Extract the (X, Y) coordinate from the center of the cell holding the provided text.  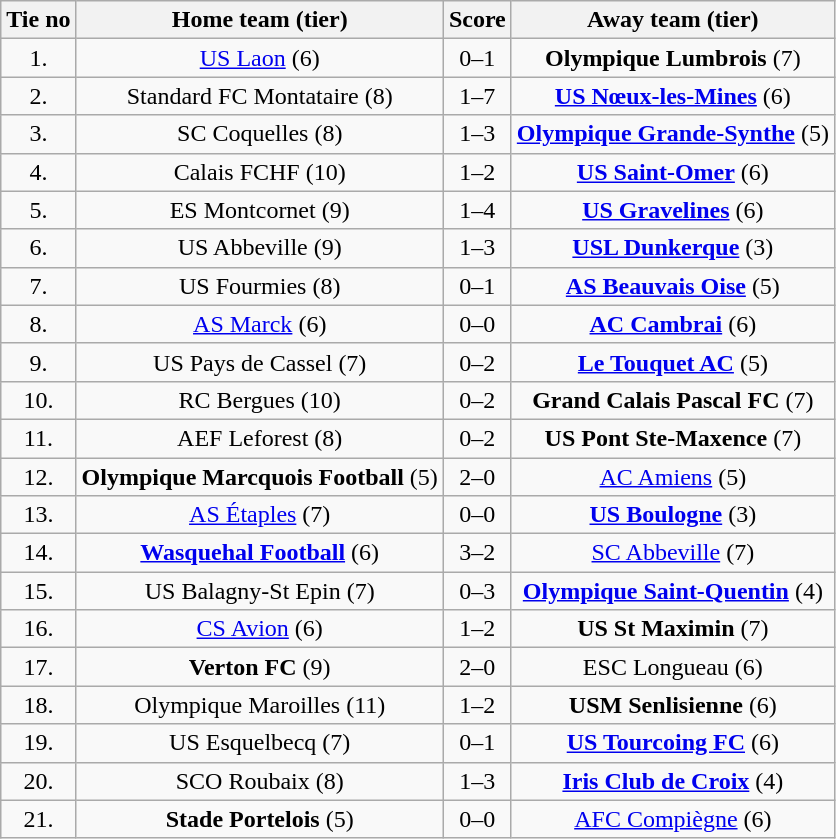
Olympique Lumbrois (7) (672, 58)
SCO Roubaix (8) (260, 781)
AC Cambrai (6) (672, 324)
4. (38, 172)
Olympique Maroilles (11) (260, 705)
SC Coquelles (8) (260, 134)
15. (38, 591)
US Fourmies (8) (260, 286)
US Pays de Cassel (7) (260, 362)
Olympique Marcquois Football (5) (260, 477)
US Esquelbecq (7) (260, 743)
3–2 (477, 553)
Grand Calais Pascal FC (7) (672, 400)
Home team (tier) (260, 20)
USM Senlisienne (6) (672, 705)
US Laon (6) (260, 58)
ESC Longueau (6) (672, 667)
AS Étaples (7) (260, 515)
6. (38, 248)
19. (38, 743)
11. (38, 438)
17. (38, 667)
US St Maximin (7) (672, 629)
21. (38, 819)
Calais FCHF (10) (260, 172)
20. (38, 781)
Wasquehal Football (6) (260, 553)
Away team (tier) (672, 20)
US Nœux-les-Mines (6) (672, 96)
Stade Portelois (5) (260, 819)
10. (38, 400)
USL Dunkerque (3) (672, 248)
Iris Club de Croix (4) (672, 781)
Tie no (38, 20)
1–4 (477, 210)
US Gravelines (6) (672, 210)
CS Avion (6) (260, 629)
16. (38, 629)
AFC Compiègne (6) (672, 819)
Standard FC Montataire (8) (260, 96)
Olympique Saint-Quentin (4) (672, 591)
SC Abbeville (7) (672, 553)
US Boulogne (3) (672, 515)
8. (38, 324)
US Balagny-St Epin (7) (260, 591)
12. (38, 477)
0–3 (477, 591)
14. (38, 553)
18. (38, 705)
US Saint-Omer (6) (672, 172)
AS Beauvais Oise (5) (672, 286)
Score (477, 20)
RC Bergues (10) (260, 400)
Olympique Grande-Synthe (5) (672, 134)
9. (38, 362)
US Pont Ste-Maxence (7) (672, 438)
ES Montcornet (9) (260, 210)
AC Amiens (5) (672, 477)
5. (38, 210)
US Abbeville (9) (260, 248)
Verton FC (9) (260, 667)
7. (38, 286)
AEF Leforest (8) (260, 438)
1–7 (477, 96)
US Tourcoing FC (6) (672, 743)
2. (38, 96)
Le Touquet AC (5) (672, 362)
1. (38, 58)
3. (38, 134)
AS Marck (6) (260, 324)
13. (38, 515)
